Determine the (X, Y) coordinate at the center of the cell enclosing the given text.  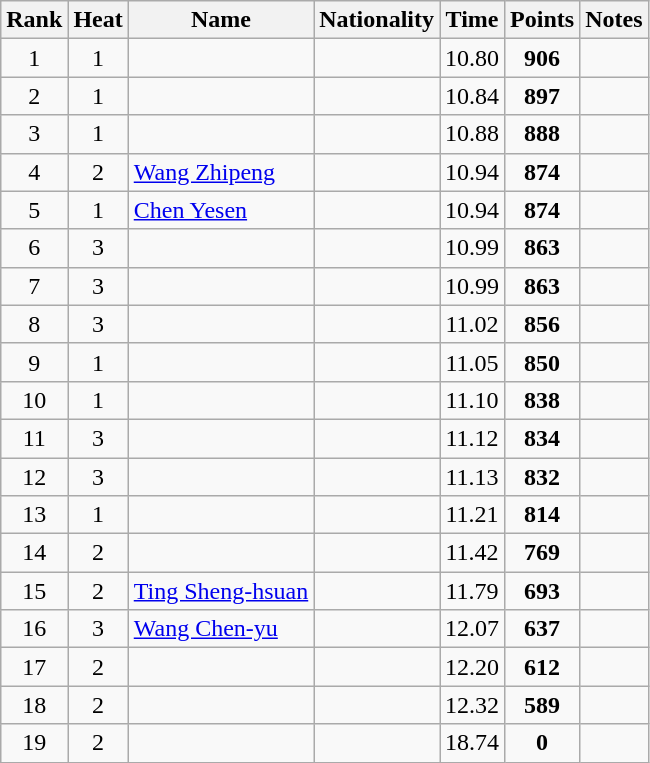
16 (34, 629)
18 (34, 705)
14 (34, 553)
589 (542, 705)
15 (34, 591)
814 (542, 515)
769 (542, 553)
12.20 (472, 667)
Heat (98, 20)
11.13 (472, 477)
897 (542, 96)
Nationality (377, 20)
6 (34, 248)
832 (542, 477)
Ting Sheng-hsuan (221, 591)
Time (472, 20)
856 (542, 324)
Chen Yesen (221, 210)
13 (34, 515)
9 (34, 362)
11.42 (472, 553)
10.80 (472, 58)
11 (34, 438)
637 (542, 629)
11.79 (472, 591)
8 (34, 324)
7 (34, 286)
11.12 (472, 438)
5 (34, 210)
Wang Chen-yu (221, 629)
12.07 (472, 629)
11.02 (472, 324)
19 (34, 743)
10.88 (472, 134)
18.74 (472, 743)
693 (542, 591)
834 (542, 438)
Rank (34, 20)
12.32 (472, 705)
17 (34, 667)
10 (34, 400)
Name (221, 20)
Wang Zhipeng (221, 172)
11.05 (472, 362)
11.10 (472, 400)
838 (542, 400)
4 (34, 172)
Points (542, 20)
0 (542, 743)
11.21 (472, 515)
612 (542, 667)
12 (34, 477)
10.84 (472, 96)
888 (542, 134)
906 (542, 58)
850 (542, 362)
Notes (614, 20)
